Extract the [X, Y] coordinate from the center of the cell holding the provided text.  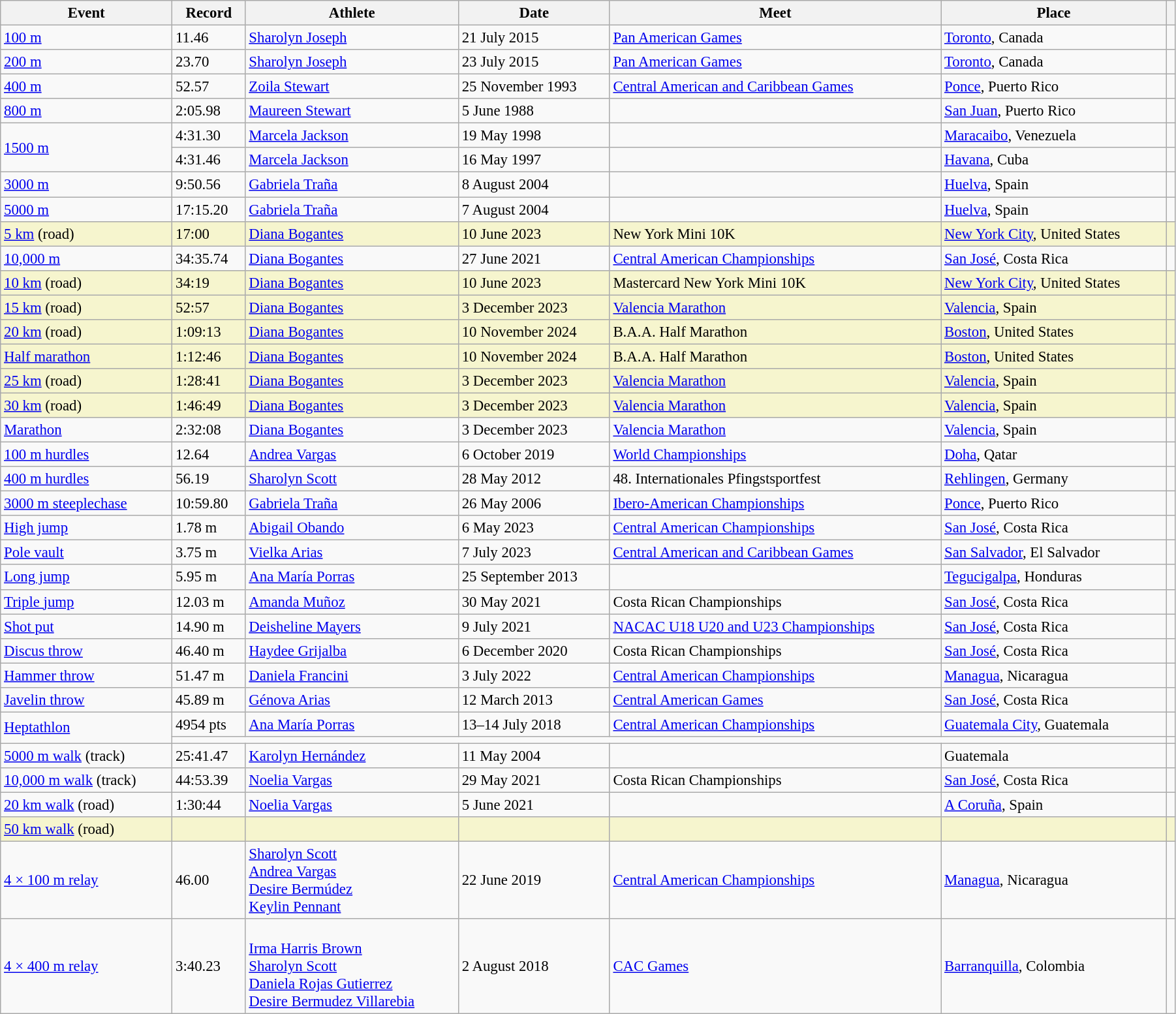
4954 pts [209, 724]
23 July 2015 [534, 62]
6 December 2020 [534, 651]
9 July 2021 [534, 626]
San Juan, Puerto Rico [1054, 111]
3.75 m [209, 553]
14.90 m [209, 626]
25:41.47 [209, 756]
World Championships [775, 455]
Record [209, 13]
30 May 2021 [534, 602]
Doha, Qatar [1054, 455]
22 June 2019 [534, 881]
56.19 [209, 479]
9:50.56 [209, 185]
5 km (road) [86, 234]
25 November 1993 [534, 87]
25 km (road) [86, 381]
52.57 [209, 87]
400 m hurdles [86, 479]
3:40.23 [209, 966]
25 September 2013 [534, 577]
23.70 [209, 62]
7 July 2023 [534, 553]
1:28:41 [209, 381]
Javelin throw [86, 700]
19 May 1998 [534, 136]
26 May 2006 [534, 504]
100 m [86, 38]
San Salvador, El Salvador [1054, 553]
High jump [86, 528]
3 July 2022 [534, 675]
4:31.30 [209, 136]
30 km (road) [86, 405]
Maracaibo, Venezuela [1054, 136]
Half marathon [86, 356]
4:31.46 [209, 160]
13–14 July 2018 [534, 724]
800 m [86, 111]
28 May 2012 [534, 479]
Zoila Stewart [352, 87]
7 August 2004 [534, 209]
4 × 400 m relay [86, 966]
Barranquilla, Colombia [1054, 966]
A Coruña, Spain [1054, 805]
Heptathlon [86, 728]
27 June 2021 [534, 258]
11.46 [209, 38]
Date [534, 13]
29 May 2021 [534, 780]
200 m [86, 62]
Amanda Muñoz [352, 602]
Meet [775, 13]
10 km (road) [86, 283]
2 August 2018 [534, 966]
Hammer throw [86, 675]
Daniela Francini [352, 675]
1500 m [86, 147]
16 May 1997 [534, 160]
20 km walk (road) [86, 805]
Long jump [86, 577]
34:19 [209, 283]
17:15.20 [209, 209]
Event [86, 13]
2:05.98 [209, 111]
6 October 2019 [534, 455]
Sharolyn ScottAndrea VargasDesire BermúdezKeylin Pennant [352, 881]
Vielka Arias [352, 553]
6 May 2023 [534, 528]
4 × 100 m relay [86, 881]
46.40 m [209, 651]
Andrea Vargas [352, 455]
5 June 1988 [534, 111]
Génova Arias [352, 700]
46.00 [209, 881]
17:00 [209, 234]
New York Mini 10K [775, 234]
Triple jump [86, 602]
44:53.39 [209, 780]
Ibero-American Championships [775, 504]
45.89 m [209, 700]
21 July 2015 [534, 38]
12.64 [209, 455]
5000 m [86, 209]
Athlete [352, 13]
10:59.80 [209, 504]
Karolyn Hernández [352, 756]
20 km (road) [86, 332]
Guatemala City, Guatemala [1054, 724]
12 March 2013 [534, 700]
51.47 m [209, 675]
3000 m steeplechase [86, 504]
Sharolyn Scott [352, 479]
3000 m [86, 185]
Havana, Cuba [1054, 160]
Maureen Stewart [352, 111]
Shot put [86, 626]
Pole vault [86, 553]
400 m [86, 87]
10,000 m [86, 258]
CAC Games [775, 966]
2:32:08 [209, 430]
Haydee Grijalba [352, 651]
1:30:44 [209, 805]
1:12:46 [209, 356]
5.95 m [209, 577]
Mastercard New York Mini 10K [775, 283]
52:57 [209, 307]
NACAC U18 U20 and U23 Championships [775, 626]
Irma Harris BrownSharolyn ScottDaniela Rojas GutierrezDesire Bermudez Villarebia [352, 966]
1:46:49 [209, 405]
Tegucigalpa, Honduras [1054, 577]
5000 m walk (track) [86, 756]
Rehlingen, Germany [1054, 479]
48. Internationales Pfingstsportfest [775, 479]
1.78 m [209, 528]
Guatemala [1054, 756]
1:09:13 [209, 332]
10,000 m walk (track) [86, 780]
34:35.74 [209, 258]
5 June 2021 [534, 805]
Place [1054, 13]
Central American Games [775, 700]
15 km (road) [86, 307]
8 August 2004 [534, 185]
Marathon [86, 430]
Deisheline Mayers [352, 626]
Discus throw [86, 651]
Abigail Obando [352, 528]
11 May 2004 [534, 756]
50 km walk (road) [86, 829]
100 m hurdles [86, 455]
12.03 m [209, 602]
